Search for the cell housing the specified text and yield its [X, Y] center coordinate. 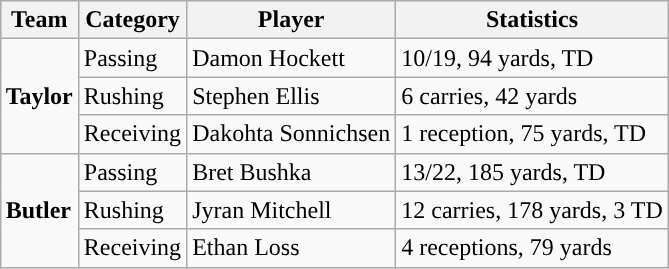
13/22, 185 yards, TD [532, 172]
6 carries, 42 yards [532, 96]
Jyran Mitchell [292, 210]
Team [39, 20]
Bret Bushka [292, 172]
1 reception, 75 yards, TD [532, 134]
Category [132, 20]
Statistics [532, 20]
Dakohta Sonnichsen [292, 134]
Stephen Ellis [292, 96]
Butler [39, 210]
Damon Hockett [292, 58]
12 carries, 178 yards, 3 TD [532, 210]
Taylor [39, 96]
10/19, 94 yards, TD [532, 58]
Ethan Loss [292, 248]
4 receptions, 79 yards [532, 248]
Player [292, 20]
